Pinpoint the cell where the given text exists, returning its [X, Y] midpoint coordinate. 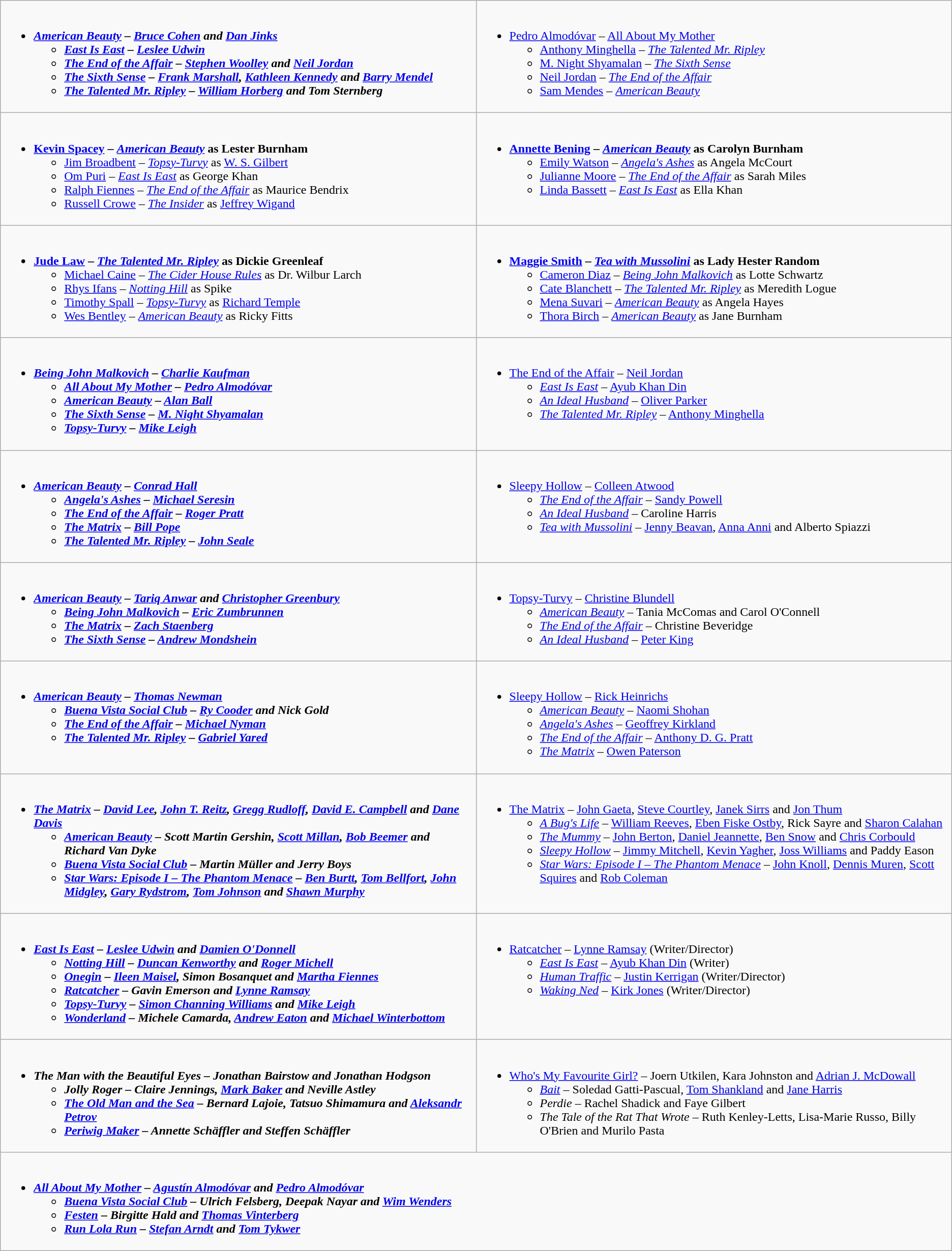
The End of the Affair – Neil JordanEast Is East – Ayub Khan DinAn Ideal Husband – Oliver ParkerThe Talented Mr. Ripley – Anthony Minghella [714, 394]
